Pinpoint the cell where the given text exists, returning its [X, Y] midpoint coordinate. 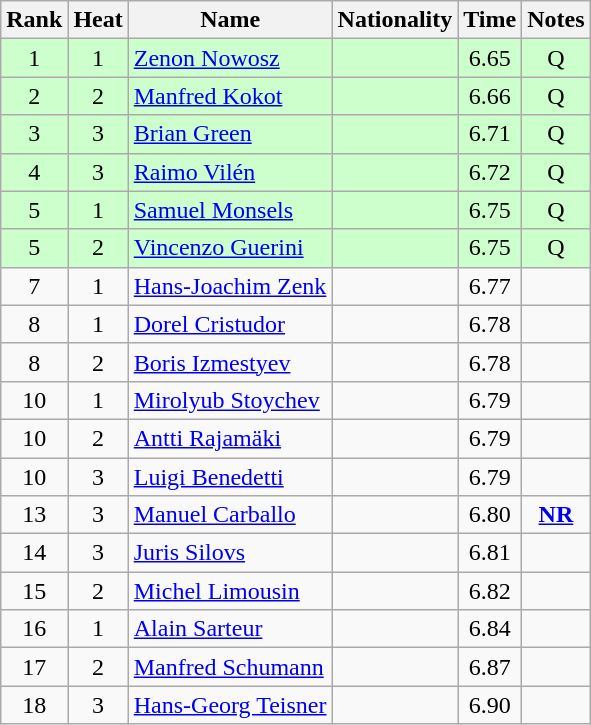
6.87 [490, 667]
Nationality [395, 20]
15 [34, 591]
6.77 [490, 286]
16 [34, 629]
13 [34, 515]
Zenon Nowosz [230, 58]
6.71 [490, 134]
Juris Silovs [230, 553]
6.72 [490, 172]
6.80 [490, 515]
Michel Limousin [230, 591]
Antti Rajamäki [230, 438]
Alain Sarteur [230, 629]
17 [34, 667]
Manuel Carballo [230, 515]
Heat [98, 20]
Boris Izmestyev [230, 362]
Notes [556, 20]
6.66 [490, 96]
Manfred Schumann [230, 667]
Hans-Joachim Zenk [230, 286]
6.81 [490, 553]
NR [556, 515]
Mirolyub Stoychev [230, 400]
Hans-Georg Teisner [230, 705]
6.84 [490, 629]
Vincenzo Guerini [230, 248]
18 [34, 705]
6.82 [490, 591]
Luigi Benedetti [230, 477]
14 [34, 553]
Rank [34, 20]
6.90 [490, 705]
Raimo Vilén [230, 172]
Brian Green [230, 134]
Name [230, 20]
Samuel Monsels [230, 210]
4 [34, 172]
Manfred Kokot [230, 96]
6.65 [490, 58]
7 [34, 286]
Time [490, 20]
Dorel Cristudor [230, 324]
